Return [X, Y] of the center of cell containing provided text 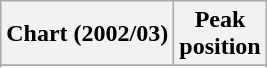
Chart (2002/03) [88, 34]
Peak position [220, 34]
